Provide the [X, Y] coordinate of the cell's center where the given text is located.  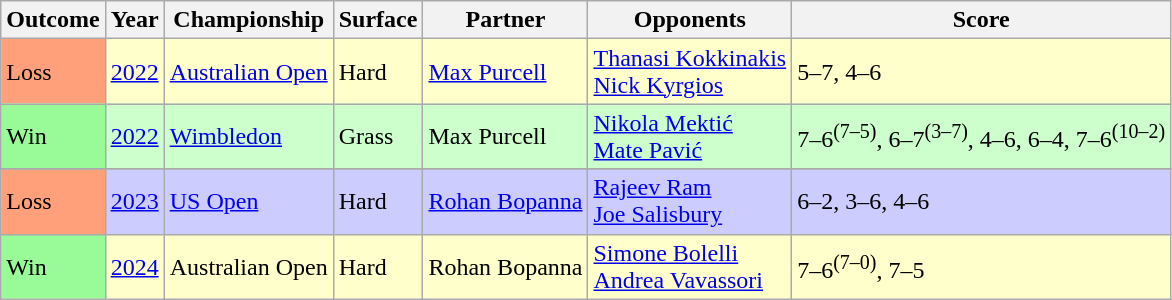
Opponents [690, 20]
Simone Bolelli Andrea Vavassori [690, 266]
6–2, 3–6, 4–6 [982, 202]
US Open [248, 202]
Championship [248, 20]
Nikola Mektić Mate Pavić [690, 136]
Rajeev Ram Joe Salisbury [690, 202]
2024 [134, 266]
Year [134, 20]
Grass [378, 136]
2023 [134, 202]
Surface [378, 20]
5–7, 4–6 [982, 72]
Score [982, 20]
Outcome [53, 20]
Partner [506, 20]
7–6(7–0), 7–5 [982, 266]
Thanasi Kokkinakis Nick Kyrgios [690, 72]
Wimbledon [248, 136]
7–6(7–5), 6–7(3–7), 4–6, 6–4, 7–6(10–2) [982, 136]
